Pinpoint the cell where the given text exists, returning its (X, Y) midpoint coordinate. 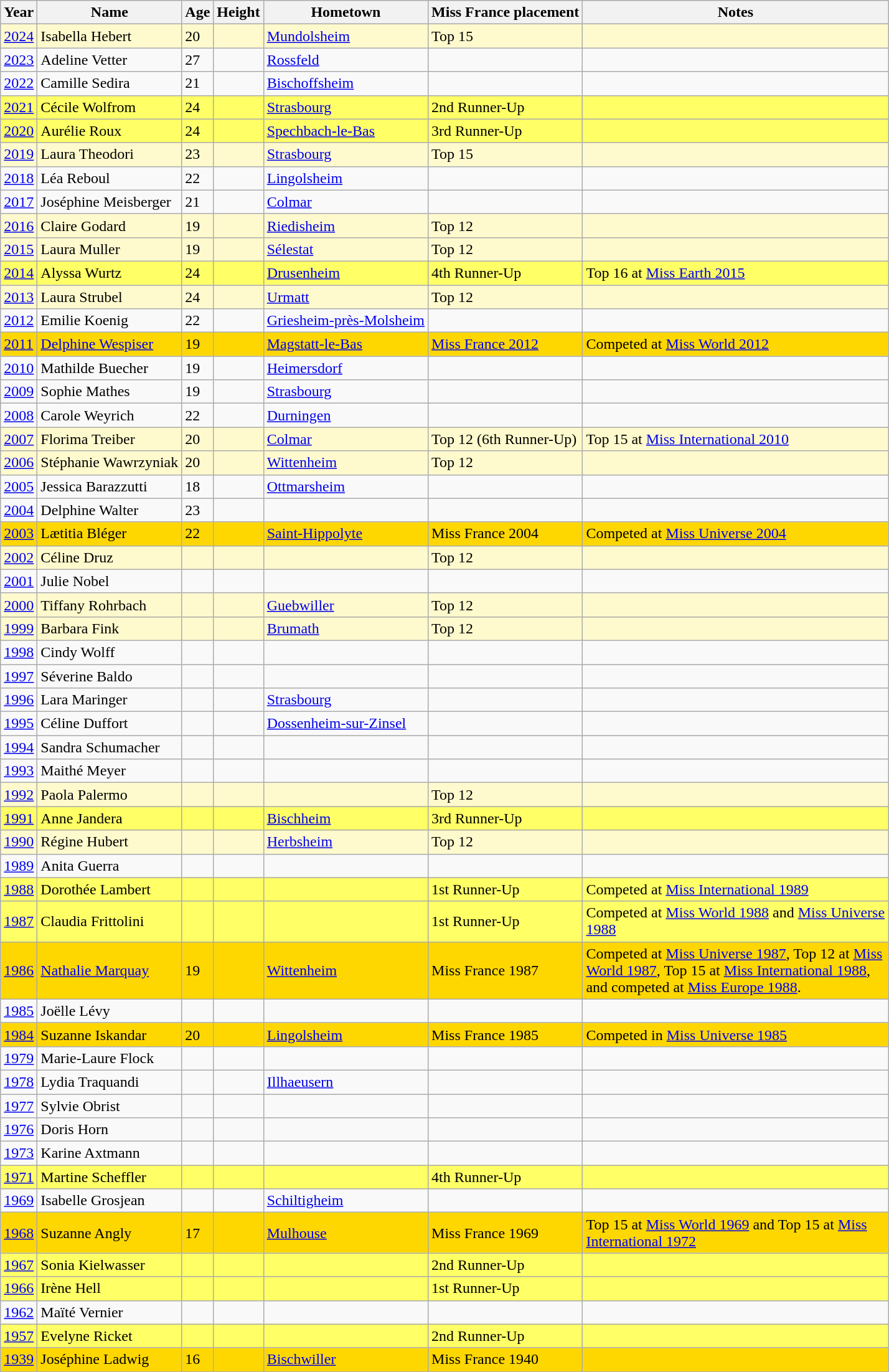
1989 (19, 866)
Aurélie Roux (110, 131)
2019 (19, 154)
Léa Reboul (110, 178)
2020 (19, 131)
Maithé Meyer (110, 771)
2024 (19, 36)
Top 15 at Miss International 2010 (736, 439)
Miss France 2004 (506, 534)
Isabella Hebert (110, 36)
Miss France 1985 (506, 1034)
Isabelle Grosjean (110, 1201)
Durningen (346, 415)
Joëlle Lévy (110, 1011)
Schiltigheim (346, 1201)
2017 (19, 202)
Delphine Wespiser (110, 344)
1986 (19, 970)
Tiffany Rohrbach (110, 605)
Maïté Vernier (110, 1312)
Sélestat (346, 249)
2002 (19, 557)
1992 (19, 795)
Joséphine Ladwig (110, 1360)
Doris Horn (110, 1130)
Bischoffsheim (346, 83)
Mulhouse (346, 1233)
Bischheim (346, 818)
1969 (19, 1201)
2012 (19, 321)
Claudia Frittolini (110, 922)
2015 (19, 249)
Jessica Barazzutti (110, 486)
1995 (19, 724)
Age (198, 12)
Karine Axtmann (110, 1153)
1977 (19, 1105)
Competed at Miss Universe 1987, Top 12 at Miss World 1987, Top 15 at Miss International 1988, and competed at Miss Europe 1988. (736, 970)
Saint-Hippolyte (346, 534)
Martine Scheffler (110, 1177)
Notes (736, 12)
Competed in Miss Universe 1985 (736, 1034)
Herbsheim (346, 842)
27 (198, 60)
Paola Palermo (110, 795)
1967 (19, 1265)
Evelyne Ricket (110, 1336)
Miss France 1940 (506, 1360)
Carole Weyrich (110, 415)
Sandra Schumacher (110, 747)
1998 (19, 652)
Laura Theodori (110, 154)
1973 (19, 1153)
2018 (19, 178)
1978 (19, 1082)
Florima Treiber (110, 439)
2010 (19, 368)
2008 (19, 415)
2000 (19, 605)
Hometown (346, 12)
2013 (19, 297)
Top 15 at Miss World 1969 and Top 15 at Miss International 1972 (736, 1233)
Top 12 (6th Runner-Up) (506, 439)
Griesheim-près-Molsheim (346, 321)
1971 (19, 1177)
Miss France 1969 (506, 1233)
Dorothée Lambert (110, 889)
Ottmarsheim (346, 486)
Anita Guerra (110, 866)
Brumath (346, 628)
Régine Hubert (110, 842)
Stéphanie Wawrzyniak (110, 463)
Top 16 at Miss Earth 2015 (736, 273)
Camille Sedira (110, 83)
1991 (19, 818)
Delphine Walter (110, 510)
Magstatt-le-Bas (346, 344)
Competed at Miss International 1989 (736, 889)
Nathalie Marquay (110, 970)
1997 (19, 676)
Lara Maringer (110, 700)
Urmatt (346, 297)
17 (198, 1233)
Claire Godard (110, 225)
1976 (19, 1130)
Séverine Baldo (110, 676)
Competed at Miss World 2012 (736, 344)
Sophie Mathes (110, 392)
Mundolsheim (346, 36)
Bischwiller (346, 1360)
2023 (19, 60)
Suzanne Iskandar (110, 1034)
Illhaeusern (346, 1082)
Height (238, 12)
1990 (19, 842)
Anne Jandera (110, 818)
1984 (19, 1034)
Emilie Koenig (110, 321)
2016 (19, 225)
Alyssa Wurtz (110, 273)
2006 (19, 463)
1985 (19, 1011)
Riedisheim (346, 225)
Spechbach-le-Bas (346, 131)
1962 (19, 1312)
1993 (19, 771)
Irène Hell (110, 1289)
2004 (19, 510)
Barbara Fink (110, 628)
2005 (19, 486)
Competed at Miss World 1988 and Miss Universe 1988 (736, 922)
1979 (19, 1058)
Laura Strubel (110, 297)
2001 (19, 581)
18 (198, 486)
Suzanne Angly (110, 1233)
2009 (19, 392)
Laura Muller (110, 249)
Cindy Wolff (110, 652)
Name (110, 12)
2003 (19, 534)
Mathilde Buecher (110, 368)
Lætitia Bléger (110, 534)
2021 (19, 107)
Competed at Miss Universe 2004 (736, 534)
2007 (19, 439)
Rossfeld (346, 60)
1966 (19, 1289)
Miss France placement (506, 12)
Dossenheim-sur-Zinsel (346, 724)
Marie-Laure Flock (110, 1058)
Year (19, 12)
16 (198, 1360)
Sylvie Obrist (110, 1105)
1987 (19, 922)
2022 (19, 83)
Guebwiller (346, 605)
Heimersdorf (346, 368)
Cécile Wolfrom (110, 107)
Céline Duffort (110, 724)
Adeline Vetter (110, 60)
2014 (19, 273)
2011 (19, 344)
1939 (19, 1360)
Miss France 2012 (506, 344)
Julie Nobel (110, 581)
1968 (19, 1233)
1994 (19, 747)
Lydia Traquandi (110, 1082)
1957 (19, 1336)
Joséphine Meisberger (110, 202)
1988 (19, 889)
Drusenheim (346, 273)
1999 (19, 628)
Céline Druz (110, 557)
Sonia Kielwasser (110, 1265)
1996 (19, 700)
Miss France 1987 (506, 970)
